Identify which cell holds the provided text, then report its [x, y] central coordinate. 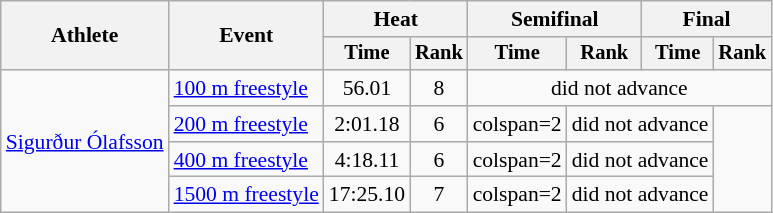
Sigurður Ólafsson [85, 141]
Heat [396, 19]
17:25.10 [367, 195]
1500 m freestyle [246, 195]
400 m freestyle [246, 160]
4:18.11 [367, 160]
100 m freestyle [246, 88]
56.01 [367, 88]
Semifinal [555, 19]
Athlete [85, 36]
200 m freestyle [246, 124]
Event [246, 36]
7 [439, 195]
2:01.18 [367, 124]
8 [439, 88]
Final [706, 19]
